Determine the [x, y] coordinate at the center of the cell enclosing the given text.  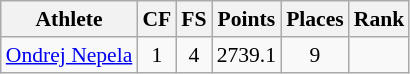
Places [315, 19]
1 [156, 55]
Ondrej Nepela [70, 55]
2739.1 [246, 55]
9 [315, 55]
Rank [380, 19]
Points [246, 19]
4 [194, 55]
FS [194, 19]
Athlete [70, 19]
CF [156, 19]
